Identify which cell holds the provided text, then report its (X, Y) central coordinate. 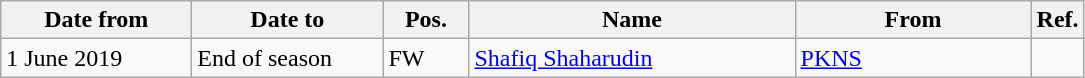
Pos. (426, 20)
Shafiq Shaharudin (632, 58)
FW (426, 58)
PKNS (913, 58)
Date to (288, 20)
From (913, 20)
Date from (96, 20)
1 June 2019 (96, 58)
Name (632, 20)
End of season (288, 58)
Ref. (1058, 20)
